Detect which cell encompasses the target text, then output its [x, y] center coordinate. 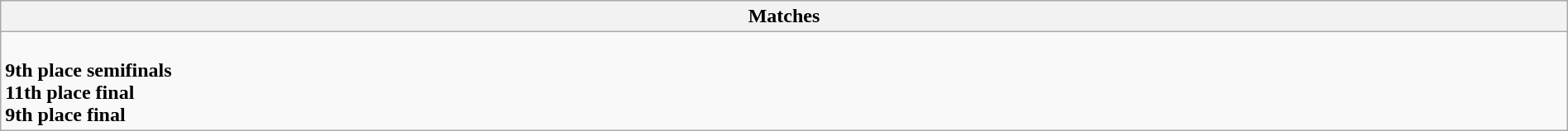
9th place semifinals 11th place final 9th place final [784, 81]
Matches [784, 16]
